Locate the cell with the specified text and output its (x, y) center coordinate. 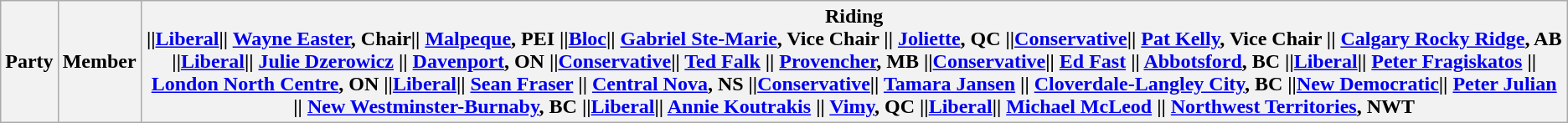
Member (99, 62)
Party (29, 62)
